Detect which cell encompasses the target text, then output its [X, Y] center coordinate. 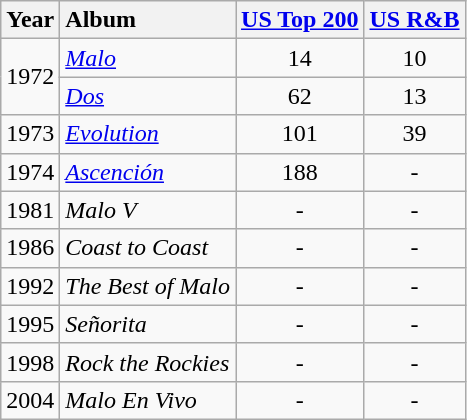
US R&B [414, 20]
US Top 200 [300, 20]
1972 [30, 77]
Evolution [148, 134]
Dos [148, 96]
Malo [148, 58]
13 [414, 96]
1992 [30, 286]
Señorita [148, 324]
2004 [30, 400]
14 [300, 58]
10 [414, 58]
Coast to Coast [148, 248]
1986 [30, 248]
Malo En Vivo [148, 400]
Album [148, 20]
1995 [30, 324]
1974 [30, 172]
Ascención [148, 172]
62 [300, 96]
Year [30, 20]
101 [300, 134]
1998 [30, 362]
1973 [30, 134]
1981 [30, 210]
39 [414, 134]
Malo V [148, 210]
The Best of Malo [148, 286]
188 [300, 172]
Rock the Rockies [148, 362]
